Locate the cell with the specified text and output its [x, y] center coordinate. 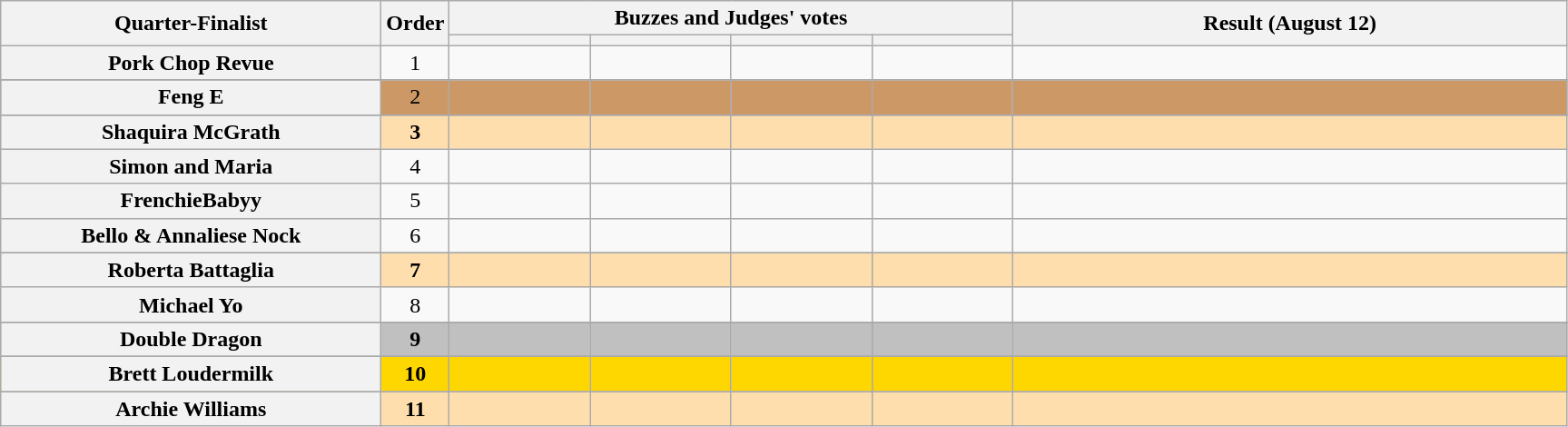
Simon and Maria [191, 166]
Pork Chop Revue [191, 63]
Buzzes and Judges' votes [731, 18]
5 [416, 201]
Result (August 12) [1289, 24]
Order [416, 24]
9 [416, 339]
7 [416, 270]
6 [416, 235]
Bello & Annaliese Nock [191, 235]
FrenchieBabyy [191, 201]
Quarter-Finalist [191, 24]
10 [416, 373]
Feng E [191, 97]
8 [416, 304]
Double Dragon [191, 339]
Shaquira McGrath [191, 132]
Archie Williams [191, 408]
Brett Loudermilk [191, 373]
4 [416, 166]
3 [416, 132]
2 [416, 97]
11 [416, 408]
Michael Yo [191, 304]
Roberta Battaglia [191, 270]
1 [416, 63]
